Output the [x, y] coordinate of the center of the cell containing the given text.  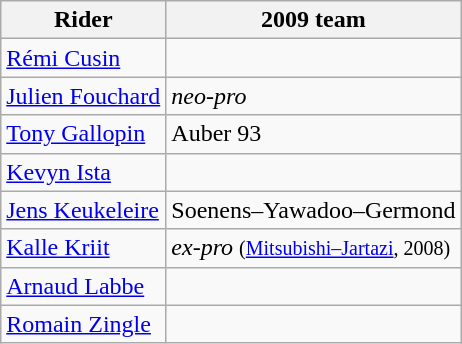
Kevyn Ista [84, 172]
Soenens–Yawadoo–Germond [314, 210]
ex-pro (Mitsubishi–Jartazi, 2008) [314, 248]
Julien Fouchard [84, 96]
Romain Zingle [84, 324]
neo-pro [314, 96]
Rider [84, 20]
Rémi Cusin [84, 58]
Auber 93 [314, 134]
Kalle Kriit [84, 248]
2009 team [314, 20]
Jens Keukeleire [84, 210]
Arnaud Labbe [84, 286]
Tony Gallopin [84, 134]
